Search for the cell housing the specified text and yield its [x, y] center coordinate. 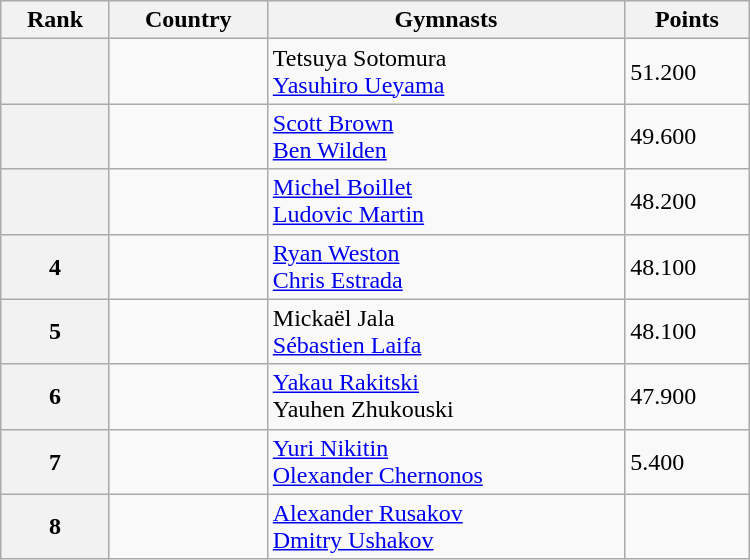
4 [55, 266]
5.400 [688, 462]
Ryan Weston Chris Estrada [446, 266]
Michel Boillet Ludovic Martin [446, 202]
7 [55, 462]
48.200 [688, 202]
5 [55, 332]
8 [55, 526]
Scott Brown Ben Wilden [446, 136]
47.900 [688, 396]
Tetsuya Sotomura Yasuhiro Ueyama [446, 72]
Gymnasts [446, 20]
Rank [55, 20]
Yakau Rakitski Yauhen Zhukouski [446, 396]
Points [688, 20]
6 [55, 396]
Mickaël Jala Sébastien Laifa [446, 332]
51.200 [688, 72]
Alexander Rusakov Dmitry Ushakov [446, 526]
Yuri Nikitin Olexander Chernonos [446, 462]
49.600 [688, 136]
Country [188, 20]
